Detect which cell encompasses the target text, then output its [x, y] center coordinate. 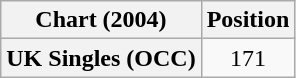
Position [248, 20]
171 [248, 58]
UK Singles (OCC) [101, 58]
Chart (2004) [101, 20]
